Locate the cell with the specified text and output its [x, y] center coordinate. 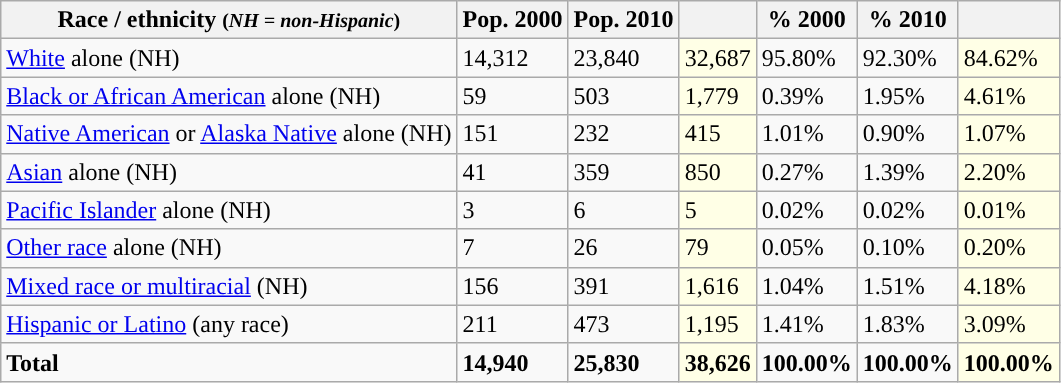
3 [512, 210]
503 [624, 96]
2.20% [1008, 172]
1.07% [1008, 134]
850 [718, 172]
23,840 [624, 58]
0.05% [806, 248]
Native American or Alaska Native alone (NH) [229, 134]
151 [512, 134]
0.01% [1008, 210]
38,626 [718, 362]
1,195 [718, 324]
156 [512, 286]
95.80% [806, 58]
Race / ethnicity (NH = non-Hispanic) [229, 20]
26 [624, 248]
1.83% [908, 324]
473 [624, 324]
0.20% [1008, 248]
5 [718, 210]
Total [229, 362]
Other race alone (NH) [229, 248]
% 2000 [806, 20]
79 [718, 248]
1.01% [806, 134]
1.39% [908, 172]
4.18% [1008, 286]
1,779 [718, 96]
415 [718, 134]
6 [624, 210]
59 [512, 96]
1.95% [908, 96]
14,940 [512, 362]
% 2010 [908, 20]
84.62% [1008, 58]
14,312 [512, 58]
41 [512, 172]
Hispanic or Latino (any race) [229, 324]
4.61% [1008, 96]
1.04% [806, 286]
Asian alone (NH) [229, 172]
White alone (NH) [229, 58]
211 [512, 324]
Pop. 2000 [512, 20]
1,616 [718, 286]
0.10% [908, 248]
Pop. 2010 [624, 20]
1.51% [908, 286]
Pacific Islander alone (NH) [229, 210]
Mixed race or multiracial (NH) [229, 286]
0.90% [908, 134]
7 [512, 248]
1.41% [806, 324]
232 [624, 134]
359 [624, 172]
92.30% [908, 58]
Black or African American alone (NH) [229, 96]
391 [624, 286]
0.39% [806, 96]
3.09% [1008, 324]
32,687 [718, 58]
0.27% [806, 172]
25,830 [624, 362]
